Return the (x, y) coordinate for the center point of the cell that contains the specified text.  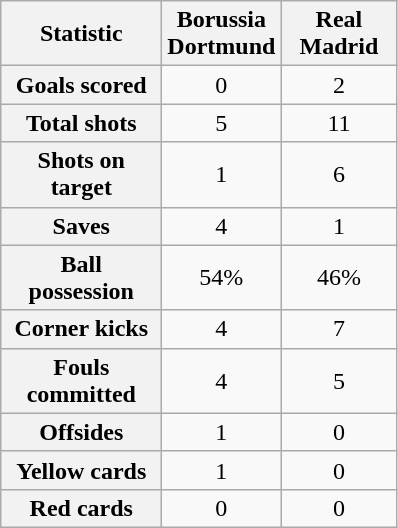
2 (339, 85)
6 (339, 174)
7 (339, 329)
Fouls committed (82, 380)
Total shots (82, 123)
Ball possession (82, 278)
Offsides (82, 432)
Corner kicks (82, 329)
Yellow cards (82, 470)
11 (339, 123)
Borussia Dortmund (222, 34)
Saves (82, 226)
Statistic (82, 34)
46% (339, 278)
Red cards (82, 508)
Goals scored (82, 85)
Real Madrid (339, 34)
Shots on target (82, 174)
54% (222, 278)
